Identify which cell holds the provided text, then report its (x, y) central coordinate. 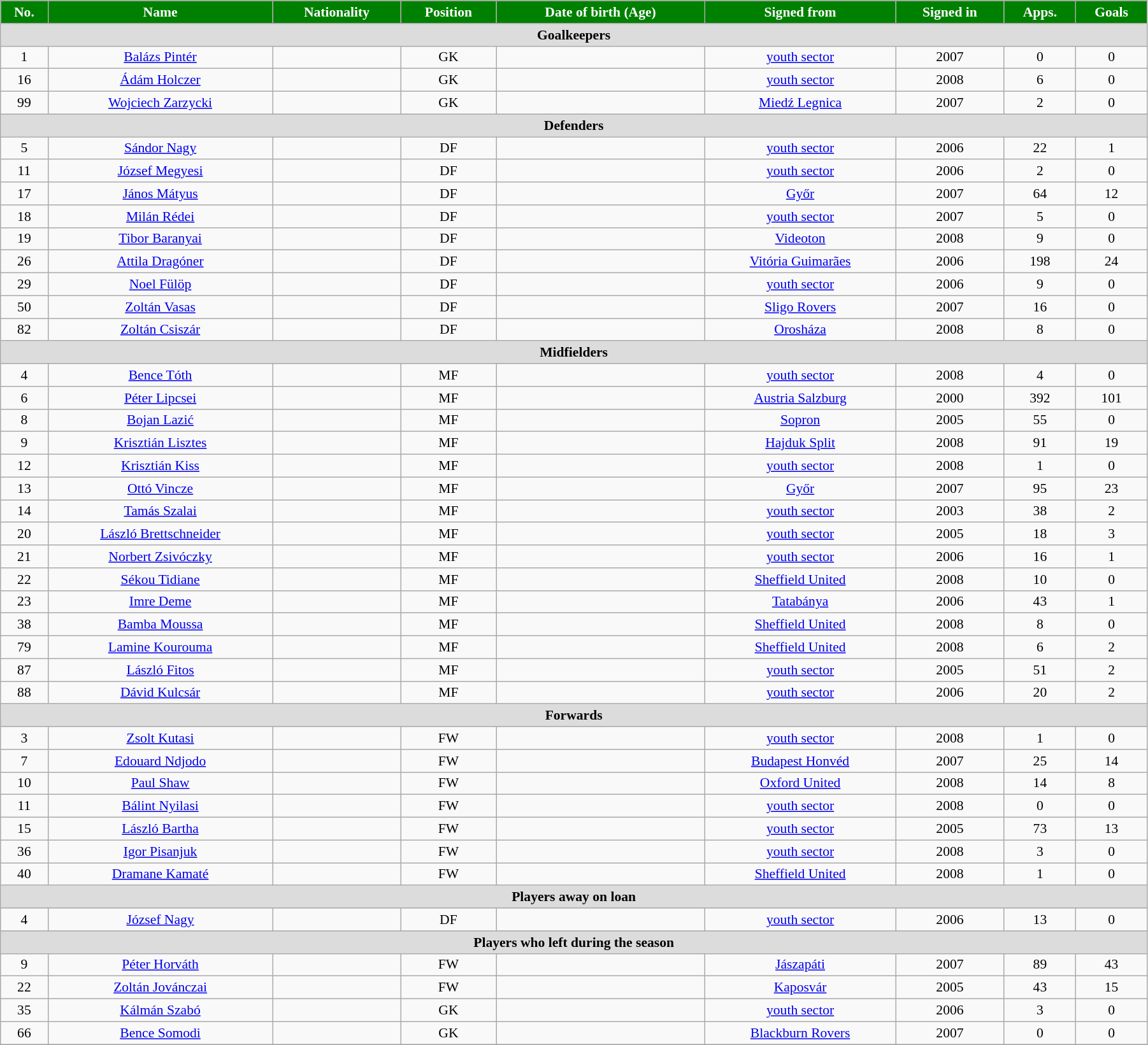
Vitória Guimarães (800, 262)
88 (24, 693)
Sopron (800, 420)
Ádám Holczer (161, 80)
Date of birth (Age) (600, 12)
Orosháza (800, 330)
Bence Tóth (161, 375)
Tibor Baranyai (161, 239)
Players away on loan (574, 897)
91 (1040, 443)
29 (24, 285)
Ottó Vincze (161, 488)
Krisztián Kiss (161, 466)
Milán Rédei (161, 217)
36 (24, 851)
Zoltán Vasas (161, 307)
24 (1112, 262)
Sékou Tidiane (161, 579)
Hajduk Split (800, 443)
2000 (950, 398)
Blackburn Rovers (800, 1033)
87 (24, 670)
József Megyesi (161, 171)
Position (448, 12)
55 (1040, 420)
Nationality (336, 12)
Sligo Rovers (800, 307)
Bojan Lazić (161, 420)
Lamine Kourouma (161, 648)
73 (1040, 829)
64 (1040, 194)
Oxford United (800, 783)
Signed from (800, 12)
József Nagy (161, 920)
János Mátyus (161, 194)
László Bartha (161, 829)
Zsolt Kutasi (161, 738)
Zoltán Csiszár (161, 330)
László Fitos (161, 670)
25 (1040, 761)
Bamba Moussa (161, 625)
26 (24, 262)
Norbert Zsivóczky (161, 557)
Wojciech Zarzycki (161, 103)
László Brettschneider (161, 534)
66 (24, 1033)
Zoltán Jovánczai (161, 988)
7 (24, 761)
2003 (950, 511)
51 (1040, 670)
Players who left during the season (574, 942)
Budapest Honvéd (800, 761)
89 (1040, 965)
Videoton (800, 239)
Austria Salzburg (800, 398)
Apps. (1040, 12)
101 (1112, 398)
Balázs Pintér (161, 57)
Imre Deme (161, 602)
35 (24, 1011)
Igor Pisanjuk (161, 851)
Signed in (950, 12)
Name (161, 12)
Kálmán Szabó (161, 1011)
Attila Dragóner (161, 262)
Midfielders (574, 353)
Noel Fülöp (161, 285)
Kaposvár (800, 988)
Bálint Nyilasi (161, 806)
Sándor Nagy (161, 148)
Goalkeepers (574, 35)
Tatabánya (800, 602)
79 (24, 648)
Defenders (574, 125)
198 (1040, 262)
Dávid Kulcsár (161, 693)
No. (24, 12)
Krisztián Lisztes (161, 443)
Péter Horváth (161, 965)
Forwards (574, 716)
17 (24, 194)
Péter Lipcsei (161, 398)
82 (24, 330)
50 (24, 307)
99 (24, 103)
Jászapáti (800, 965)
Dramane Kamaté (161, 874)
392 (1040, 398)
21 (24, 557)
Tamás Szalai (161, 511)
Bence Somodi (161, 1033)
Edouard Ndjodo (161, 761)
95 (1040, 488)
40 (24, 874)
Paul Shaw (161, 783)
Miedź Legnica (800, 103)
Goals (1112, 12)
